Provide the [x, y] coordinate of the cell's center where the given text is located.  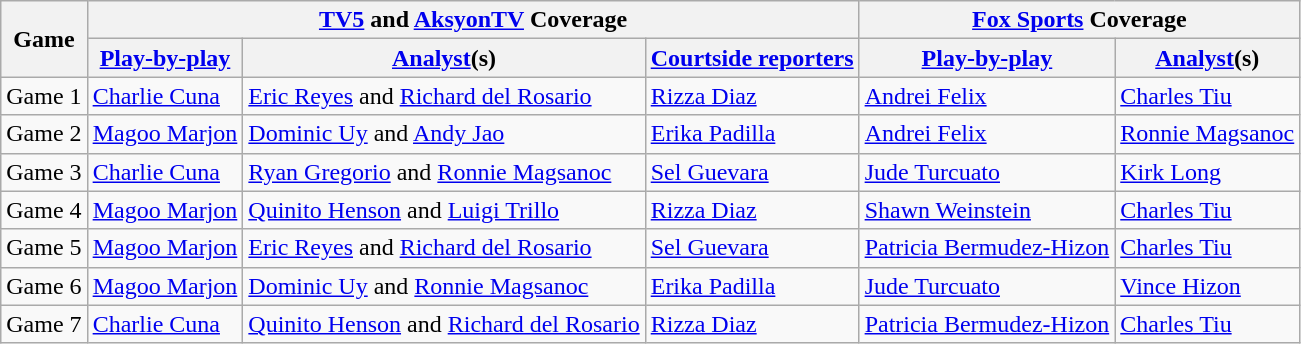
Game [44, 39]
Game 1 [44, 96]
Quinito Henson and Luigi Trillo [444, 210]
Game 4 [44, 210]
Dominic Uy and Ronnie Magsanoc [444, 286]
Dominic Uy and Andy Jao [444, 134]
Quinito Henson and Richard del Rosario [444, 324]
Kirk Long [1208, 172]
Game 3 [44, 172]
Vince Hizon [1208, 286]
Shawn Weinstein [987, 210]
Game 6 [44, 286]
Ronnie Magsanoc [1208, 134]
Fox Sports Coverage [1080, 20]
Game 5 [44, 248]
Game 2 [44, 134]
Game 7 [44, 324]
Ryan Gregorio and Ronnie Magsanoc [444, 172]
TV5 and AksyonTV Coverage [473, 20]
Courtside reporters [752, 58]
